Search for the cell housing the specified text and yield its (x, y) center coordinate. 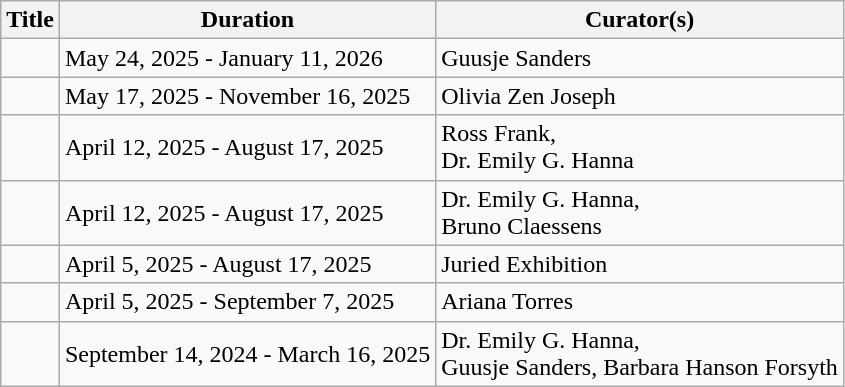
Dr. Emily G. Hanna,Guusje Sanders, Barbara Hanson Forsyth (640, 354)
Guusje Sanders (640, 58)
Dr. Emily G. Hanna,Bruno Claessens (640, 212)
April 5, 2025 - August 17, 2025 (247, 264)
April 5, 2025 - September 7, 2025 (247, 302)
Ross Frank,Dr. Emily G. Hanna (640, 148)
Ariana Torres (640, 302)
Juried Exhibition (640, 264)
May 24, 2025 - January 11, 2026 (247, 58)
Curator(s) (640, 20)
Duration (247, 20)
September 14, 2024 - March 16, 2025 (247, 354)
Olivia Zen Joseph (640, 96)
Title (30, 20)
May 17, 2025 - November 16, 2025 (247, 96)
